Search for the cell housing the specified text and yield its [x, y] center coordinate. 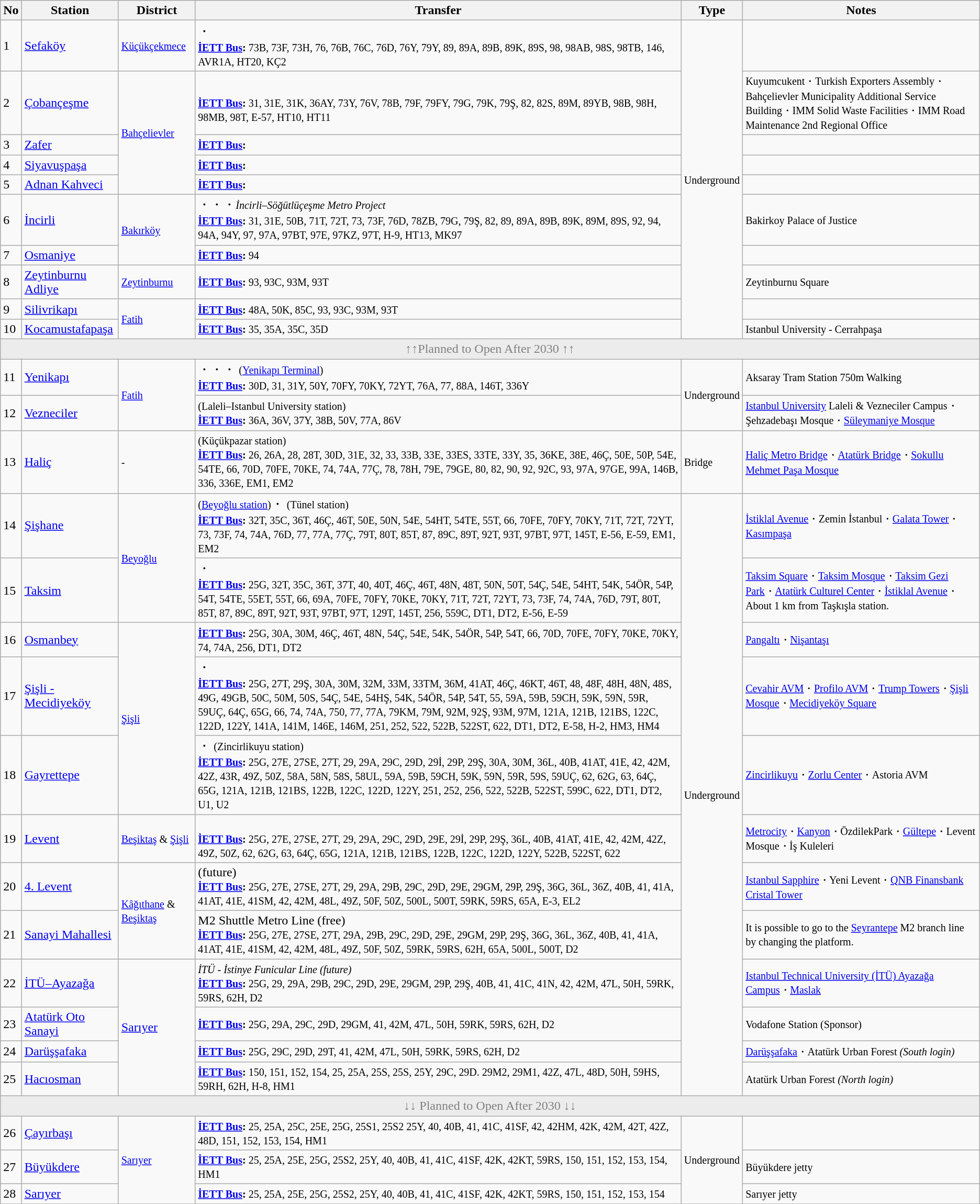
İETT Bus: 31, 31E, 31K, 36AY, 73Y, 76V, 78B, 79F, 79FY, 79G, 79K, 79Ş, 82, 82S, 89M, 89YB, 98B, 98H, 98MB, 98T, E-57, HT10, HT11 [439, 103]
- [157, 462]
Zafer [70, 144]
Taksim [70, 590]
Haliç [70, 462]
Bakırköy [157, 230]
Sanayi Mahallesi [70, 935]
13 [11, 462]
Şişli - Mecidiyeköy [70, 696]
İETT Bus: 25, 25A, 25E, 25G, 25S2, 25Y, 40, 40B, 41, 41C, 41SF, 42K, 42KT, 59RS, 150, 151, 152, 153, 154, HM1 [439, 1167]
Beşiktaş & Şişli [157, 839]
3 [11, 144]
İstiklal Avenue・Zemin İstanbul・Galata Tower・Kasımpaşa [862, 526]
Siyavuşpaşa [70, 165]
Şişhane [70, 526]
Zeytinburnu Square [862, 282]
Şişli [157, 718]
İETT Bus: 150, 151, 152, 154, 25, 25A, 25S, 25S, 25Y, 29C, 29D. 29M2, 29M1, 42Z, 47L, 48D, 50H, 59HS, 59RH, 62H, H-8, HM1 [439, 1078]
・・・ (Yenikapı Terminal)İETT Bus: 30D, 31, 31Y, 50Y, 70FY, 70KY, 72YT, 76A, 77, 88A, 146T, 336Y [439, 377]
Istanbul Technical University (İTÜ) Ayazağa Campus・Maslak [862, 983]
İETT Bus: 93, 93C, 93M, 93T [439, 282]
Sefaköy [70, 46]
Bridge [712, 462]
İETT Bus: 48A, 50K, 85C, 93, 93C, 93M, 93T [439, 309]
Vodafone Station (Sponsor) [862, 1024]
28 [11, 1194]
10 [11, 329]
Zeytinburnu [157, 282]
19 [11, 839]
Notes [862, 10]
20 [11, 887]
16 [11, 640]
Osmanbey [70, 640]
Pangaltı・Nişantaşı [862, 640]
・İETT Bus: 73B, 73F, 73H, 76, 76B, 76C, 76D, 76Y, 79Y, 89, 89A, 89B, 89K, 89S, 98, 98AB, 98S, 98TB, 146, AVR1A, HT20, KÇ2 [439, 46]
(Laleli–Istanbul University station)İETT Bus: 36A, 36V, 37Y, 38B, 50V, 77A, 86V [439, 413]
Adnan Kahveci [70, 185]
8 [11, 282]
Sarıyer jetty [862, 1194]
Büyükdere [70, 1167]
Gayrettepe [70, 775]
İETT Bus: 35, 35A, 35C, 35D [439, 329]
18 [11, 775]
Zeytinburnu Adliye [70, 282]
Taksim Square・Taksim Mosque・Taksim Gezi Park・Atatürk Culturel Center・İstiklal Avenue・About 1 km from Taşkışla station. [862, 590]
Cevahir AVM・Profilo AVM・Trump Towers・Şişli Mosque・Mecidiyeköy Square [862, 696]
6 [11, 220]
Yenikapı [70, 377]
4. Levent [70, 887]
Atatürk Urban Forest (North login) [862, 1078]
Beyoğlu [157, 558]
Bahçelievler [157, 132]
Transfer [439, 10]
Hacıosman [70, 1078]
İTÜ–Ayazağa [70, 983]
7 [11, 255]
District [157, 10]
21 [11, 935]
5 [11, 185]
Çobançeşme [70, 103]
1 [11, 46]
Kâğıthane & Beşiktaş [157, 911]
Büyükdere jetty [862, 1167]
Levent [70, 839]
Haliç Metro Bridge・Atatürk Bridge・Sokullu Mehmet Paşa Mosque [862, 462]
2 [11, 103]
Metrocity・Kanyon・ÖzdilekPark・Gültepe・Levent Mosque・İş Kuleleri [862, 839]
İETT Bus: 25, 25A, 25E, 25G, 25S2, 25Y, 40, 40B, 41, 41C, 41SF, 42K, 42KT, 59RS, 150, 151, 152, 153, 154 [439, 1194]
14 [11, 526]
↓↓ Planned to Open After 2030 ↓↓ [490, 1106]
22 [11, 983]
İETT Bus: 25G, 30A, 30M, 46Ç, 46T, 48N, 54Ç, 54E, 54K, 54ÖR, 54P, 54T, 66, 70D, 70FE, 70FY, 70KE, 70KY, 74, 74A, 256, DT1, DT2 [439, 640]
26 [11, 1133]
İncirli [70, 220]
↑↑Planned to Open After 2030 ↑↑ [490, 349]
24 [11, 1052]
Istanbul University - Cerrahpaşa [862, 329]
Silivrikapı [70, 309]
Çayırbaşı [70, 1133]
Vezneciler [70, 413]
No [11, 10]
İETT Bus: 25, 25A, 25C, 25E, 25G, 25S1, 25S2 25Y, 40, 40B, 41, 41C, 41SF, 42, 42HM, 42K, 42M, 42T, 42Z, 48D, 151, 152, 153, 154, HM1 [439, 1133]
Kocamustafapaşa [70, 329]
İETT Bus: 25G, 29C, 29D, 29T, 41, 42M, 47L, 50H, 59RK, 59RS, 62H, D2 [439, 1052]
Istanbul Sapphire・Yeni Levent・QNB Finansbank Cristal Tower [862, 887]
17 [11, 696]
4 [11, 165]
27 [11, 1167]
25 [11, 1078]
15 [11, 590]
Zincirlikuyu・Zorlu Center・Astoria AVM [862, 775]
İETT Bus: 94 [439, 255]
İETT Bus: 25G, 29A, 29C, 29D, 29GM, 41, 42M, 47L, 50H, 59RK, 59RS, 62H, D2 [439, 1024]
Istanbul University Laleli & Vezneciler Campus・Şehzadebaşı Mosque・Süleymaniye Mosque [862, 413]
9 [11, 309]
Osmaniye [70, 255]
Aksaray Tram Station 750m Walking [862, 377]
Bakirkoy Palace of Justice [862, 220]
23 [11, 1024]
Type [712, 10]
Darüşşafaka・Atatürk Urban Forest (South login) [862, 1052]
Darüşşafaka [70, 1052]
Küçükçekmece [157, 46]
12 [11, 413]
Atatürk Oto Sanayi [70, 1024]
11 [11, 377]
It is possible to go to the Seyrantepe M2 branch line by changing the platform. [862, 935]
Station [70, 10]
